Scan for the cell matching the given text and deliver its [X, Y] coordinate at center. 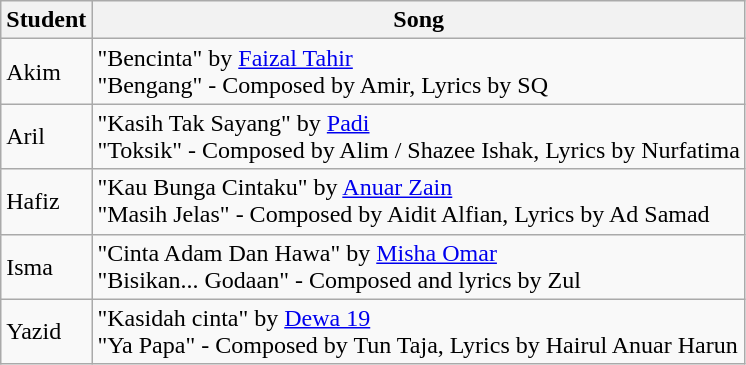
Song [419, 20]
"Kau Bunga Cintaku" by Anuar Zain "Masih Jelas" - Composed by Aidit Alfian, Lyrics by Ad Samad [419, 202]
"Cinta Adam Dan Hawa" by Misha Omar "Bisikan... Godaan" - Composed and lyrics by Zul [419, 266]
Akim [46, 72]
Yazid [46, 332]
Student [46, 20]
Aril [46, 136]
"Bencinta" by Faizal Tahir "Bengang" - Composed by Amir, Lyrics by SQ [419, 72]
"Kasih Tak Sayang" by Padi "Toksik" - Composed by Alim / Shazee Ishak, Lyrics by Nurfatima [419, 136]
Isma [46, 266]
Hafiz [46, 202]
"Kasidah cinta" by Dewa 19 "Ya Papa" - Composed by Tun Taja, Lyrics by Hairul Anuar Harun [419, 332]
